Determine the [x, y] coordinate at the center of the cell enclosing the given text.  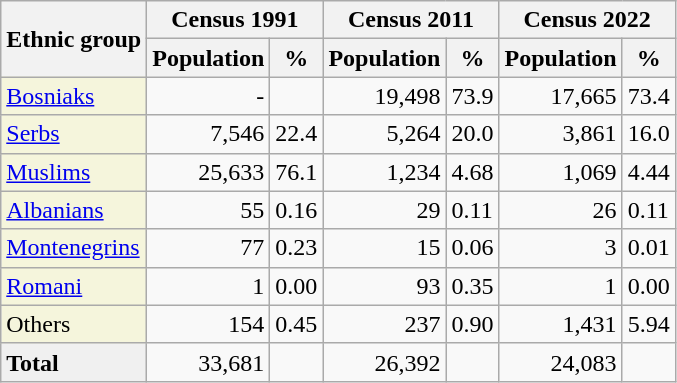
1,069 [560, 172]
77 [208, 248]
Census 2011 [411, 20]
Romani [74, 286]
24,083 [560, 362]
7,546 [208, 134]
16.0 [648, 134]
55 [208, 210]
- [208, 96]
93 [384, 286]
15 [384, 248]
1,431 [560, 324]
0.23 [296, 248]
Muslims [74, 172]
73.4 [648, 96]
3,861 [560, 134]
154 [208, 324]
4.44 [648, 172]
20.0 [472, 134]
22.4 [296, 134]
Census 2022 [587, 20]
25,633 [208, 172]
Albanians [74, 210]
5.94 [648, 324]
Ethnic group [74, 39]
3 [560, 248]
0.01 [648, 248]
Others [74, 324]
73.9 [472, 96]
0.45 [296, 324]
5,264 [384, 134]
237 [384, 324]
Bosniaks [74, 96]
Census 1991 [235, 20]
29 [384, 210]
Total [74, 362]
0.16 [296, 210]
26,392 [384, 362]
17,665 [560, 96]
Serbs [74, 134]
19,498 [384, 96]
1,234 [384, 172]
4.68 [472, 172]
26 [560, 210]
0.90 [472, 324]
0.06 [472, 248]
76.1 [296, 172]
0.35 [472, 286]
33,681 [208, 362]
Montenegrins [74, 248]
